From the cell containing the given text, extract its center point as [X, Y] coordinate. 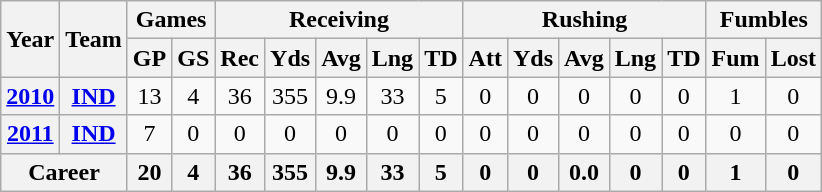
Career [64, 172]
13 [149, 96]
Receiving [339, 20]
0.0 [584, 172]
2010 [30, 96]
Fum [736, 58]
Lost [793, 58]
Att [485, 58]
Team [94, 39]
GS [194, 58]
Year [30, 39]
Rushing [584, 20]
Fumbles [764, 20]
Games [170, 20]
20 [149, 172]
2011 [30, 134]
Rec [240, 58]
7 [149, 134]
GP [149, 58]
